For the text-containing cell, return its midpoint in (X, Y) coordinate format. 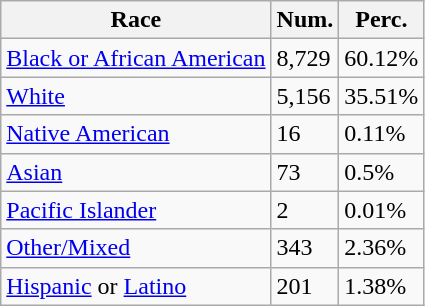
Perc. (382, 20)
White (136, 96)
2.36% (382, 248)
2 (305, 210)
343 (305, 248)
35.51% (382, 96)
Num. (305, 20)
0.5% (382, 172)
201 (305, 286)
5,156 (305, 96)
0.11% (382, 134)
Race (136, 20)
Black or African American (136, 58)
73 (305, 172)
1.38% (382, 286)
0.01% (382, 210)
Native American (136, 134)
60.12% (382, 58)
Hispanic or Latino (136, 286)
16 (305, 134)
Pacific Islander (136, 210)
Asian (136, 172)
8,729 (305, 58)
Other/Mixed (136, 248)
